Determine the (x, y) coordinate at the center of the cell enclosing the given text.  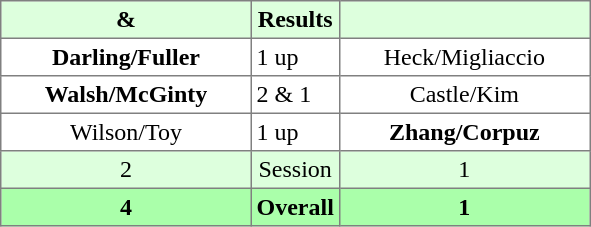
Results (295, 20)
Darling/Fuller (126, 57)
Heck/Migliaccio (464, 57)
4 (126, 207)
2 & 1 (295, 95)
Wilson/Toy (126, 132)
Session (295, 170)
Castle/Kim (464, 95)
& (126, 20)
Zhang/Corpuz (464, 132)
Overall (295, 207)
Walsh/McGinty (126, 95)
2 (126, 170)
